Output the [x, y] coordinate of the center of the cell containing the given text.  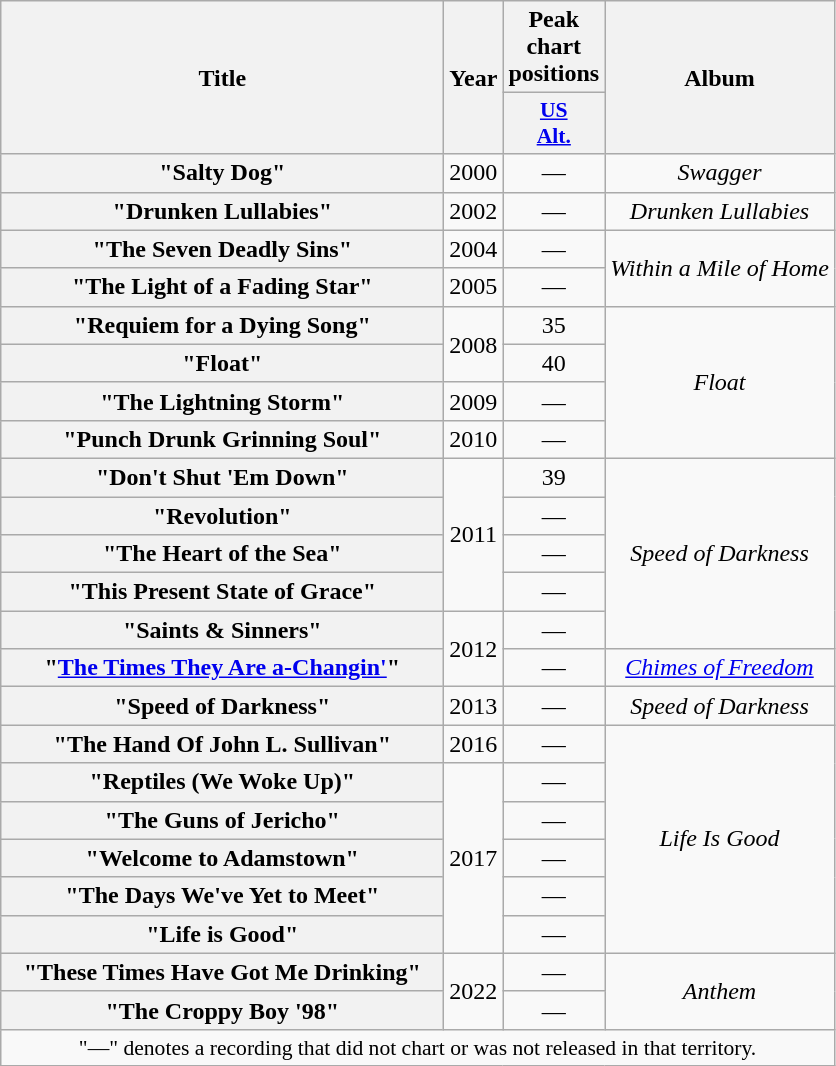
35 [554, 325]
"Speed of Darkness" [222, 706]
2008 [474, 344]
Float [720, 382]
Year [474, 78]
"Reptiles (We Woke Up)" [222, 782]
"The Times They Are a-Changin'" [222, 668]
Album [720, 78]
Anthem [720, 991]
2002 [474, 211]
2004 [474, 249]
2016 [474, 744]
2010 [474, 439]
Peak chart positions [554, 47]
2013 [474, 706]
"The Lightning Storm" [222, 401]
"Drunken Lullabies" [222, 211]
Title [222, 78]
2012 [474, 649]
"This Present State of Grace" [222, 592]
"Float" [222, 363]
2017 [474, 858]
"These Times Have Got Me Drinking" [222, 972]
2009 [474, 401]
"The Heart of the Sea" [222, 554]
40 [554, 363]
2000 [474, 173]
"Life is Good" [222, 934]
39 [554, 477]
"Requiem for a Dying Song" [222, 325]
"The Days We've Yet to Meet" [222, 896]
Within a Mile of Home [720, 268]
"The Guns of Jericho" [222, 820]
Life Is Good [720, 839]
2011 [474, 534]
"The Croppy Boy '98" [222, 1010]
Drunken Lullabies [720, 211]
"Revolution" [222, 515]
USAlt. [554, 124]
"—" denotes a recording that did not chart or was not released in that territory. [418, 1047]
Swagger [720, 173]
"Welcome to Adamstown" [222, 858]
"The Seven Deadly Sins" [222, 249]
"The Light of a Fading Star" [222, 287]
2005 [474, 287]
"Saints & Sinners" [222, 630]
"Don't Shut 'Em Down" [222, 477]
2022 [474, 991]
"The Hand Of John L. Sullivan" [222, 744]
"Salty Dog" [222, 173]
Chimes of Freedom [720, 668]
"Punch Drunk Grinning Soul" [222, 439]
